From the cell containing the given text, extract its center point as (X, Y) coordinate. 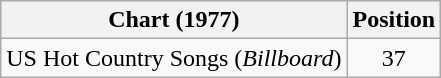
US Hot Country Songs (Billboard) (174, 58)
Chart (1977) (174, 20)
Position (394, 20)
37 (394, 58)
